Output the [X, Y] coordinate of the center of the cell containing the given text.  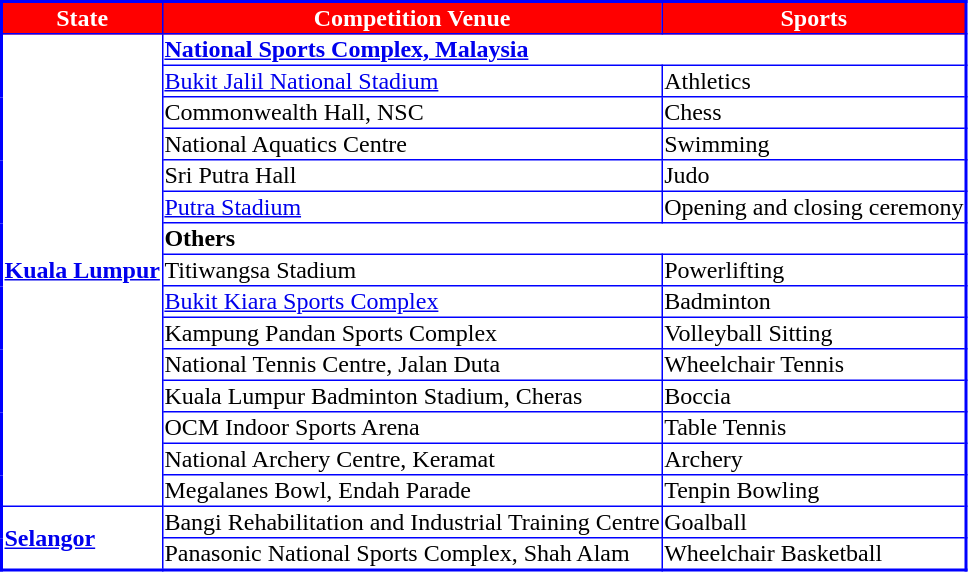
Athletics [814, 81]
Tenpin Bowling [814, 491]
National Sports Complex, Malaysia [564, 50]
Titiwangsa Stadium [412, 270]
Swimming [814, 144]
Competition Venue [412, 18]
Kuala Lumpur Badminton Stadium, Cheras [412, 396]
Bangi Rehabilitation and Industrial Training Centre [412, 522]
Bukit Kiara Sports Complex [412, 302]
Panasonic National Sports Complex, Shah Alam [412, 554]
National Tennis Centre, Jalan Duta [412, 365]
National Archery Centre, Keramat [412, 459]
State [82, 18]
Chess [814, 113]
Others [564, 239]
Table Tennis [814, 428]
Powerlifting [814, 270]
Badminton [814, 302]
Goalball [814, 522]
Commonwealth Hall, NSC [412, 113]
Boccia [814, 396]
Volleyball Sitting [814, 333]
Sports [814, 18]
Archery [814, 459]
Bukit Jalil National Stadium [412, 81]
Putra Stadium [412, 207]
Sri Putra Hall [412, 176]
Kampung Pandan Sports Complex [412, 333]
OCM Indoor Sports Arena [412, 428]
Megalanes Bowl, Endah Parade [412, 491]
Wheelchair Basketball [814, 554]
Judo [814, 176]
Wheelchair Tennis [814, 365]
Selangor [82, 538]
Opening and closing ceremony [814, 207]
National Aquatics Centre [412, 144]
Kuala Lumpur [82, 270]
